Detect which cell encompasses the target text, then output its (X, Y) center coordinate. 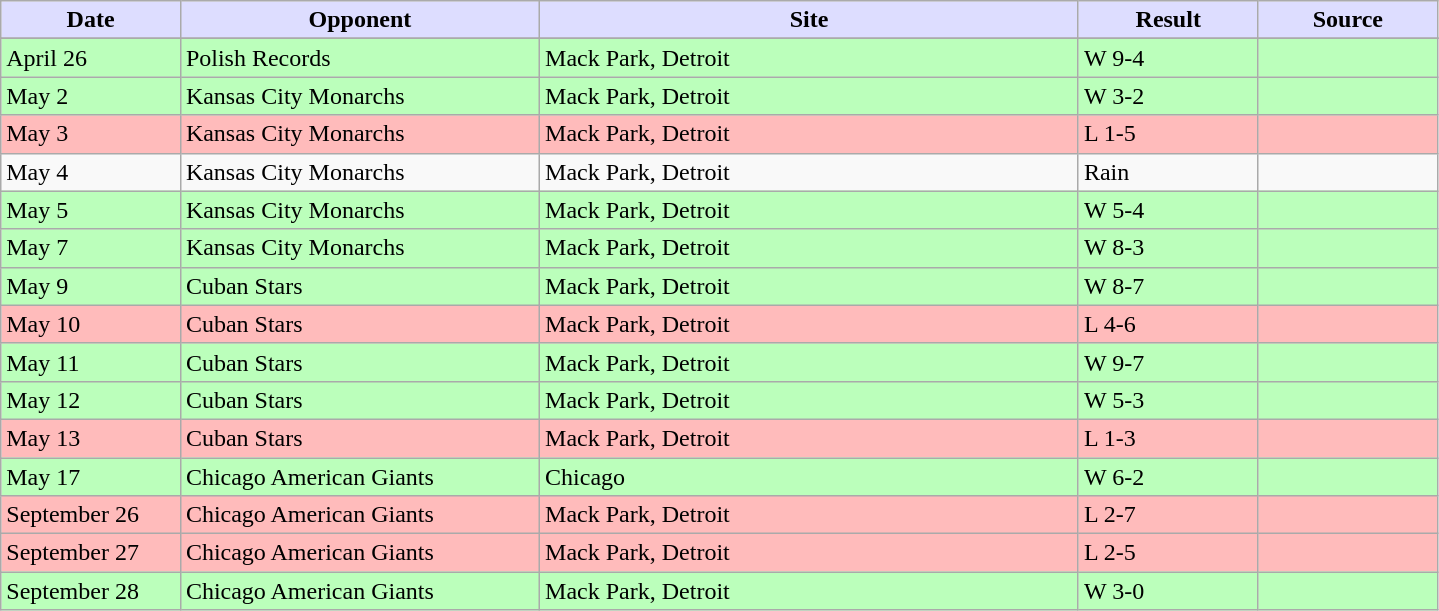
L 2-7 (1168, 515)
May 5 (91, 210)
L 1-3 (1168, 438)
W 8-3 (1168, 248)
L 4-6 (1168, 324)
W 8-7 (1168, 286)
May 3 (91, 134)
Chicago (810, 477)
W 6-2 (1168, 477)
May 10 (91, 324)
Site (810, 20)
May 17 (91, 477)
September 27 (91, 553)
September 26 (91, 515)
September 28 (91, 591)
W 5-4 (1168, 210)
Result (1168, 20)
May 12 (91, 400)
Source (1348, 20)
May 7 (91, 248)
W 9-7 (1168, 362)
May 2 (91, 96)
W 9-4 (1168, 58)
May 11 (91, 362)
Polish Records (360, 58)
May 4 (91, 172)
May 9 (91, 286)
Opponent (360, 20)
W 5-3 (1168, 400)
Date (91, 20)
April 26 (91, 58)
L 2-5 (1168, 553)
Rain (1168, 172)
May 13 (91, 438)
W 3-2 (1168, 96)
W 3-0 (1168, 591)
L 1-5 (1168, 134)
